Capture the cell that displays the provided text and extract its (X, Y) central coordinate. 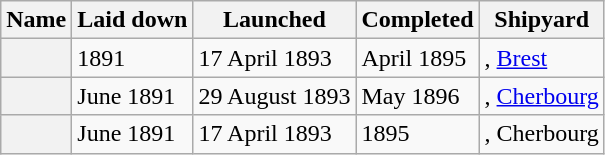
29 August 1893 (274, 96)
April 1895 (418, 58)
Laid down (132, 20)
, Brest (542, 58)
Completed (418, 20)
1895 (418, 134)
1891 (132, 58)
Shipyard (542, 20)
May 1896 (418, 96)
Launched (274, 20)
Name (36, 20)
